Return [x, y] of the center of cell containing provided text 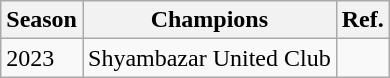
2023 [42, 58]
Season [42, 20]
Ref. [362, 20]
Shyambazar United Club [209, 58]
Champions [209, 20]
